Locate the cell with the specified text and output its (x, y) center coordinate. 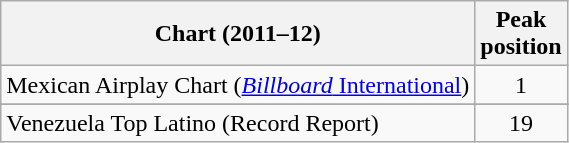
Venezuela Top Latino (Record Report) (238, 123)
Mexican Airplay Chart (Billboard International) (238, 85)
Peakposition (521, 34)
1 (521, 85)
Chart (2011–12) (238, 34)
19 (521, 123)
